Extract the (X, Y) coordinate from the center of the cell holding the provided text.  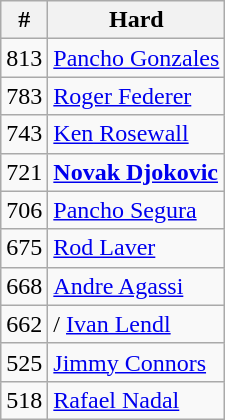
706 (24, 210)
721 (24, 172)
# (24, 20)
Pancho Segura (136, 210)
668 (24, 286)
743 (24, 134)
518 (24, 400)
Rod Laver (136, 248)
675 (24, 248)
Jimmy Connors (136, 362)
Pancho Gonzales (136, 58)
662 (24, 324)
Novak Djokovic (136, 172)
Roger Federer (136, 96)
/ Ivan Lendl (136, 324)
Ken Rosewall (136, 134)
525 (24, 362)
Rafael Nadal (136, 400)
Andre Agassi (136, 286)
813 (24, 58)
Hard (136, 20)
783 (24, 96)
